Identify which cell holds the provided text, then report its (x, y) central coordinate. 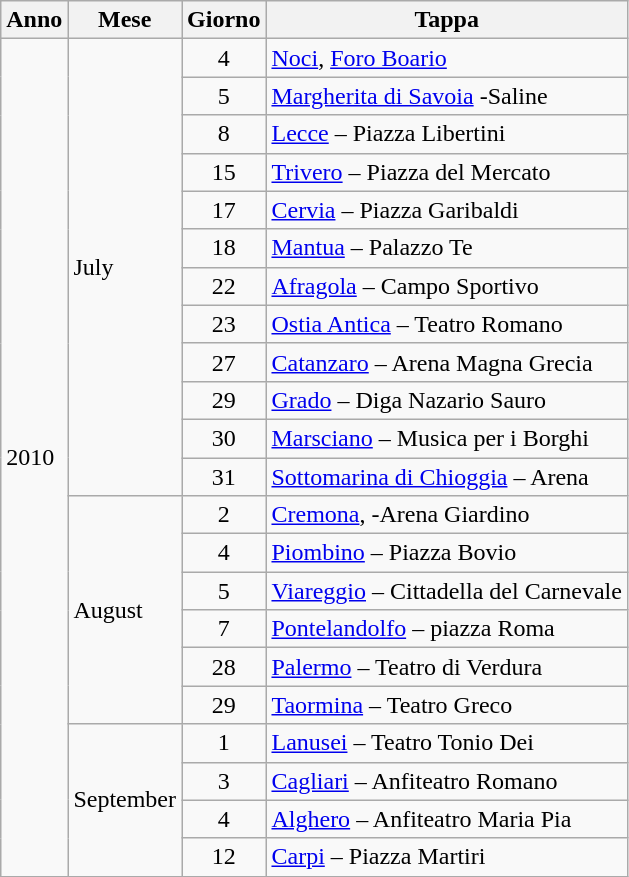
27 (224, 362)
Lanusei – Teatro Tonio Dei (447, 743)
Piombino – Piazza Bovio (447, 553)
8 (224, 134)
September (125, 800)
Mantua – Palazzo Te (447, 248)
Ostia Antica – Teatro Romano (447, 324)
15 (224, 172)
31 (224, 477)
Grado – Diga Nazario Sauro (447, 400)
Giorno (224, 20)
Lecce – Piazza Libertini (447, 134)
7 (224, 629)
18 (224, 248)
2 (224, 515)
Alghero – Anfiteatro Maria Pia (447, 819)
Mese (125, 20)
Noci, Foro Boario (447, 58)
Tappa (447, 20)
Afragola – Campo Sportivo (447, 286)
1 (224, 743)
Cervia – Piazza Garibaldi (447, 210)
Catanzaro – Arena Magna Grecia (447, 362)
12 (224, 857)
28 (224, 667)
23 (224, 324)
3 (224, 781)
July (125, 268)
Taormina – Teatro Greco (447, 705)
2010 (34, 458)
Cagliari – Anfiteatro Romano (447, 781)
Viareggio – Cittadella del Carnevale (447, 591)
Anno (34, 20)
Palermo – Teatro di Verdura (447, 667)
30 (224, 438)
Margherita di Savoia -Saline (447, 96)
August (125, 610)
Pontelandolfo – piazza Roma (447, 629)
Trivero – Piazza del Mercato (447, 172)
Sottomarina di Chioggia – Arena (447, 477)
Marsciano – Musica per i Borghi (447, 438)
22 (224, 286)
Carpi – Piazza Martiri (447, 857)
Cremona, -Arena Giardino (447, 515)
17 (224, 210)
